Detect which cell encompasses the target text, then output its (X, Y) center coordinate. 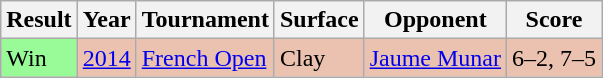
Score (554, 20)
Surface (319, 20)
Clay (319, 58)
Result (39, 20)
Opponent (435, 20)
Tournament (205, 20)
2014 (106, 58)
Win (39, 58)
French Open (205, 58)
6–2, 7–5 (554, 58)
Year (106, 20)
Jaume Munar (435, 58)
